Return the (x, y) coordinate for the center point of the cell that contains the specified text.  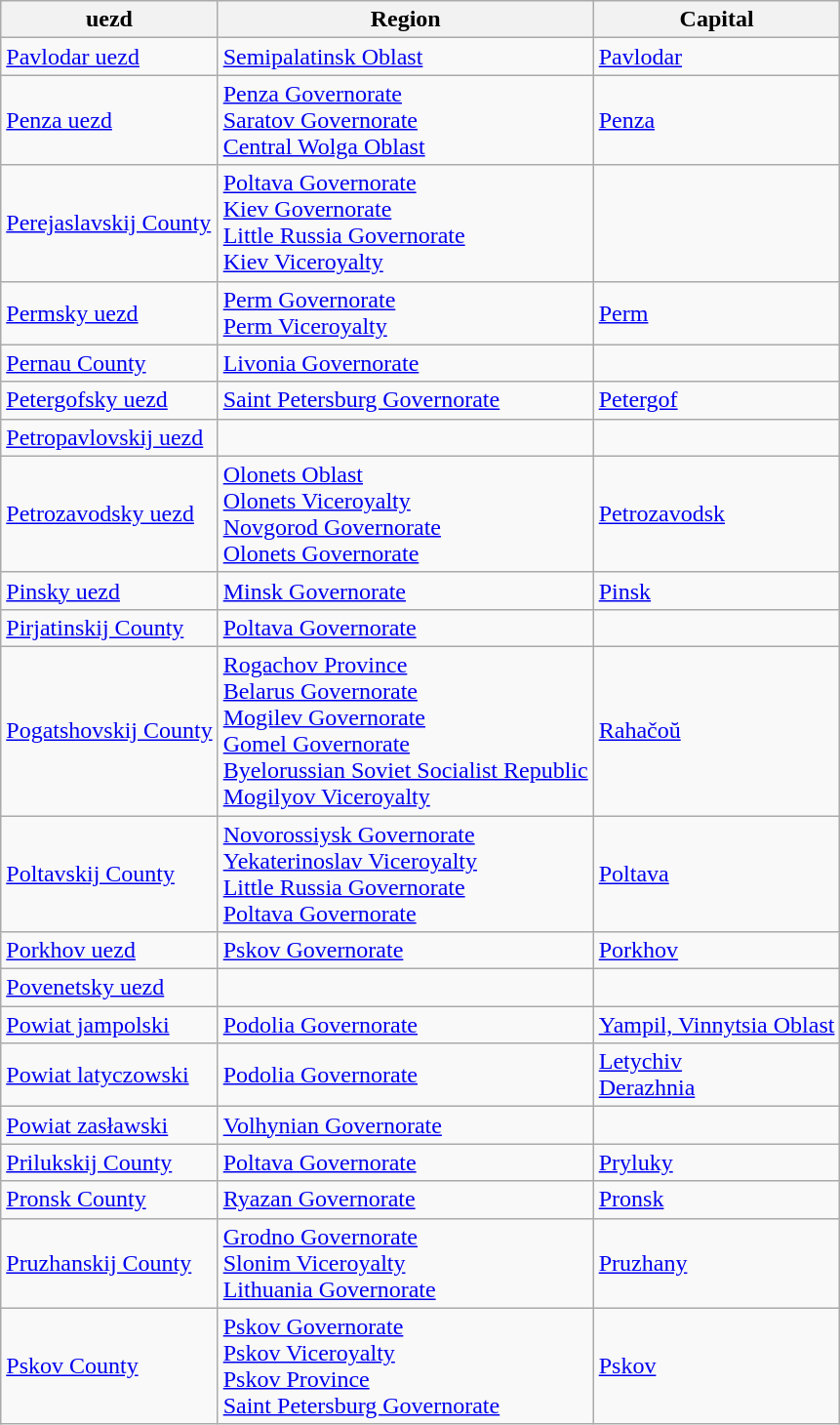
Petropavlovskij uezd (109, 437)
uezd (109, 20)
Poltavskij County (109, 875)
Pronsk (716, 1200)
Pirjatinskij County (109, 628)
Perejaslavskij County (109, 223)
Pryluky (716, 1162)
Rahačoŭ (716, 730)
Petrozavodsk (716, 513)
Rogachov ProvinceBelarus GovernorateMogilev GovernorateGomel GovernorateByelorussian Soviet Socialist RepublicMogilyov Viceroyalty (406, 730)
Livonia Governorate (406, 363)
Petergof (716, 400)
Powiat latyczowski (109, 1076)
Povenetsky uezd (109, 988)
Semipalatinsk Oblast (406, 57)
Volhynian Governorate (406, 1125)
Pskov Governorate (406, 951)
Penza uezd (109, 120)
Powiat jampolski (109, 1025)
Pronsk County (109, 1200)
Penza GovernorateSaratov GovernorateCentral Wolga Oblast (406, 120)
Permsky uezd (109, 312)
Pruzhany (716, 1263)
Pinsk (716, 590)
Powiat zasławski (109, 1125)
Poltava (716, 875)
Saint Petersburg Governorate (406, 400)
Porkhov (716, 951)
Perm (716, 312)
Pskov County (109, 1366)
Olonets OblastOlonets ViceroyaltyNovgorod GovernorateOlonets Governorate (406, 513)
Minsk Governorate (406, 590)
Perm GovernoratePerm Viceroyalty (406, 312)
Pavlodar (716, 57)
Yampil, Vinnytsia Oblast (716, 1025)
Porkhov uezd (109, 951)
Capital (716, 20)
Pernau County (109, 363)
Grodno GovernorateSlonim ViceroyaltyLithuania Governorate (406, 1263)
Ryazan Governorate (406, 1200)
Pogatshovskij County (109, 730)
LetychivDerazhnia (716, 1076)
Novorossiysk GovernorateYekaterinoslav ViceroyaltyLittle Russia GovernoratePoltava Governorate (406, 875)
Penza (716, 120)
Pruzhanskij County (109, 1263)
Pskov (716, 1366)
Pavlodar uezd (109, 57)
Petrozavodsky uezd (109, 513)
Prilukskij County (109, 1162)
Region (406, 20)
Pinsky uezd (109, 590)
Poltava GovernorateKiev GovernorateLittle Russia GovernorateKiev Viceroyalty (406, 223)
Petergofsky uezd (109, 400)
Pskov GovernoratePskov ViceroyaltyPskov ProvinceSaint Petersburg Governorate (406, 1366)
